Return the [x, y] coordinate for the center point of the cell that contains the specified text.  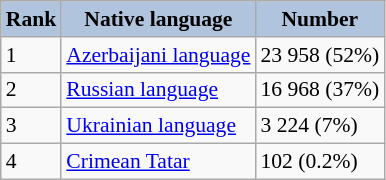
Native language [158, 19]
3 [32, 126]
Azerbaijani language [158, 55]
23 958 (52%) [320, 55]
102 (0.2%) [320, 162]
Crimean Tatar [158, 162]
Rank [32, 19]
1 [32, 55]
Number [320, 19]
2 [32, 90]
3 224 (7%) [320, 126]
4 [32, 162]
Russian language [158, 90]
Ukrainian language [158, 126]
16 968 (37%) [320, 90]
